Search for the cell housing the specified text and yield its (X, Y) center coordinate. 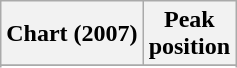
Peak position (189, 34)
Chart (2007) (72, 34)
